Locate the cell with the specified text and output its [x, y] center coordinate. 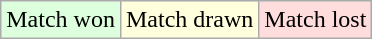
Match won [61, 20]
Match lost [316, 20]
Match drawn [189, 20]
